From the cell containing the given text, extract its center point as [X, Y] coordinate. 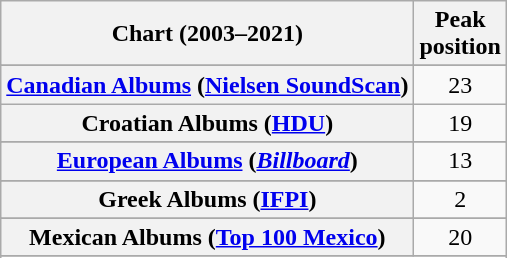
Canadian Albums (Nielsen SoundScan) [208, 85]
20 [460, 237]
19 [460, 123]
2 [460, 199]
Mexican Albums (Top 100 Mexico) [208, 237]
Chart (2003–2021) [208, 34]
13 [460, 161]
European Albums (Billboard) [208, 161]
23 [460, 85]
Greek Albums (IFPI) [208, 199]
Croatian Albums (HDU) [208, 123]
Peakposition [460, 34]
